Return [x, y] of the center of cell containing provided text 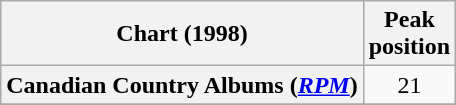
Chart (1998) [182, 34]
21 [409, 85]
Canadian Country Albums (RPM) [182, 85]
Peakposition [409, 34]
